Identify which cell holds the provided text, then report its [x, y] central coordinate. 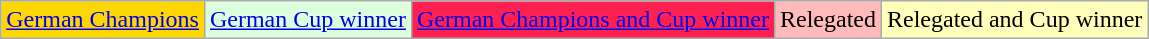
German Champions [103, 20]
German Champions and Cup winner [592, 20]
Relegated [828, 20]
Relegated and Cup winner [1014, 20]
German Cup winner [308, 20]
